Detect which cell encompasses the target text, then output its [X, Y] center coordinate. 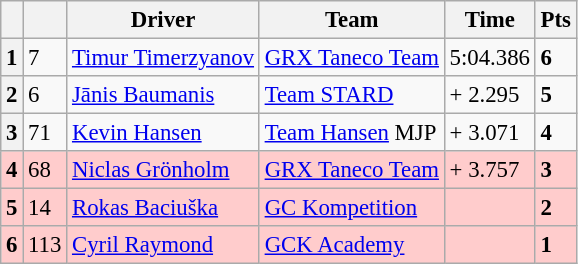
5:04.386 [490, 58]
+ 3.757 [490, 170]
Team Hansen MJP [352, 133]
GC Kompetition [352, 208]
Pts [556, 20]
Driver [164, 20]
Team STARD [352, 95]
+ 3.071 [490, 133]
Time [490, 20]
68 [45, 170]
Timur Timerzyanov [164, 58]
7 [45, 58]
Niclas Grönholm [164, 170]
113 [45, 245]
Kevin Hansen [164, 133]
+ 2.295 [490, 95]
Cyril Raymond [164, 245]
Rokas Baciuška [164, 208]
Team [352, 20]
GCK Academy [352, 245]
71 [45, 133]
Jānis Baumanis [164, 95]
14 [45, 208]
